Provide the (x, y) coordinate of the cell's center where the given text is located.  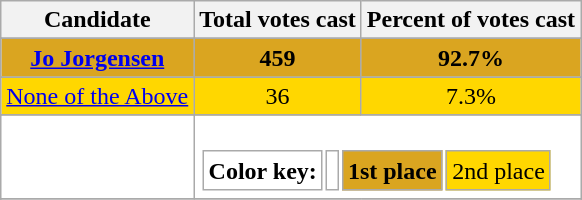
Color key: 1st place 2nd place (388, 157)
1st place (392, 170)
Total votes cast (278, 20)
7.3% (470, 96)
None of the Above (98, 96)
Jo Jorgensen (98, 58)
Color key: (262, 170)
459 (278, 58)
Candidate (98, 20)
92.7% (470, 58)
2nd place (498, 170)
Percent of votes cast (470, 20)
36 (278, 96)
